Find where the given text appears and provide that cell's center as (x, y) coordinate. 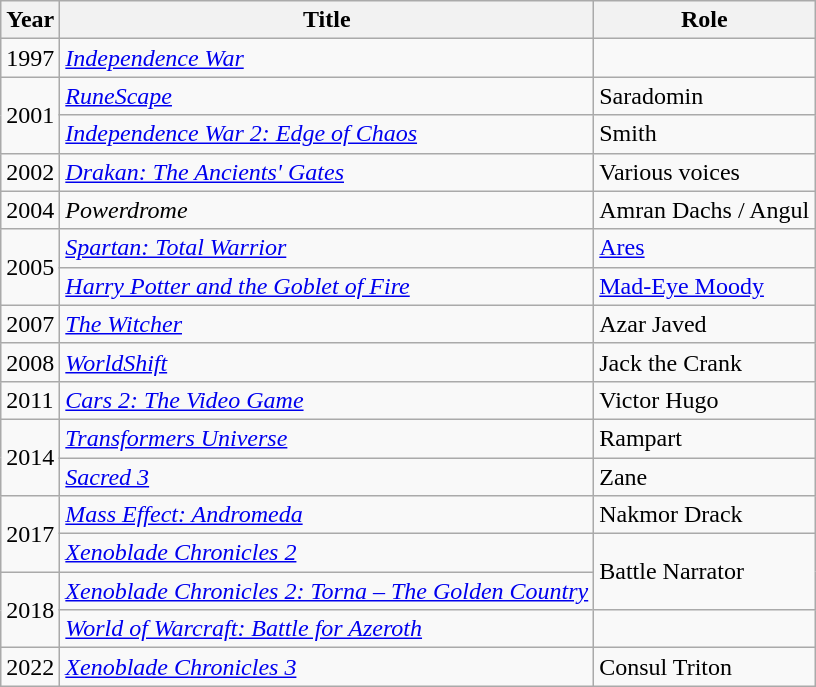
Various voices (704, 172)
2005 (30, 267)
Cars 2: The Video Game (327, 400)
Transformers Universe (327, 438)
Powerdrome (327, 210)
Victor Hugo (704, 400)
2004 (30, 210)
Jack the Crank (704, 362)
Nakmor Drack (704, 515)
Drakan: The Ancients' Gates (327, 172)
2007 (30, 324)
2011 (30, 400)
Xenoblade Chronicles 2: Torna – The Golden Country (327, 591)
Consul Triton (704, 667)
Rampart (704, 438)
Battle Narrator (704, 572)
2001 (30, 115)
Amran Dachs / Angul (704, 210)
1997 (30, 58)
2008 (30, 362)
RuneScape (327, 96)
2017 (30, 534)
Spartan: Total Warrior (327, 248)
Azar Javed (704, 324)
WorldShift (327, 362)
Harry Potter and the Goblet of Fire (327, 286)
The Witcher (327, 324)
2018 (30, 610)
Saradomin (704, 96)
Xenoblade Chronicles 2 (327, 553)
Zane (704, 477)
World of Warcraft: Battle for Azeroth (327, 629)
Mass Effect: Andromeda (327, 515)
2002 (30, 172)
2014 (30, 457)
Mad-Eye Moody (704, 286)
2022 (30, 667)
Title (327, 20)
Ares (704, 248)
Xenoblade Chronicles 3 (327, 667)
Independence War (327, 58)
Sacred 3 (327, 477)
Year (30, 20)
Independence War 2: Edge of Chaos (327, 134)
Role (704, 20)
Smith (704, 134)
